Search for the cell housing the specified text and yield its [X, Y] center coordinate. 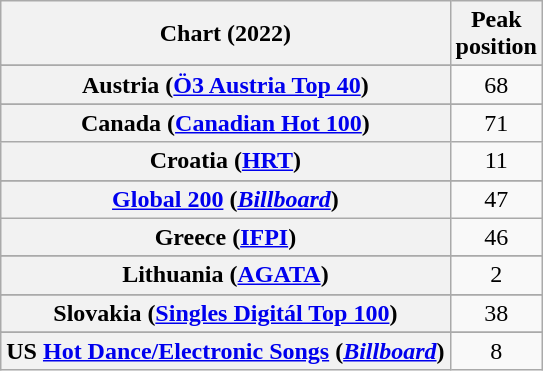
46 [496, 237]
Chart (2022) [226, 34]
47 [496, 199]
8 [496, 351]
Croatia (HRT) [226, 161]
Slovakia (Singles Digitál Top 100) [226, 313]
Global 200 (Billboard) [226, 199]
Lithuania (AGATA) [226, 275]
Greece (IFPI) [226, 237]
Peakposition [496, 34]
2 [496, 275]
Austria (Ö3 Austria Top 40) [226, 85]
38 [496, 313]
11 [496, 161]
Canada (Canadian Hot 100) [226, 123]
US Hot Dance/Electronic Songs (Billboard) [226, 351]
68 [496, 85]
71 [496, 123]
